Extract the (X, Y) coordinate from the center of the cell holding the provided text.  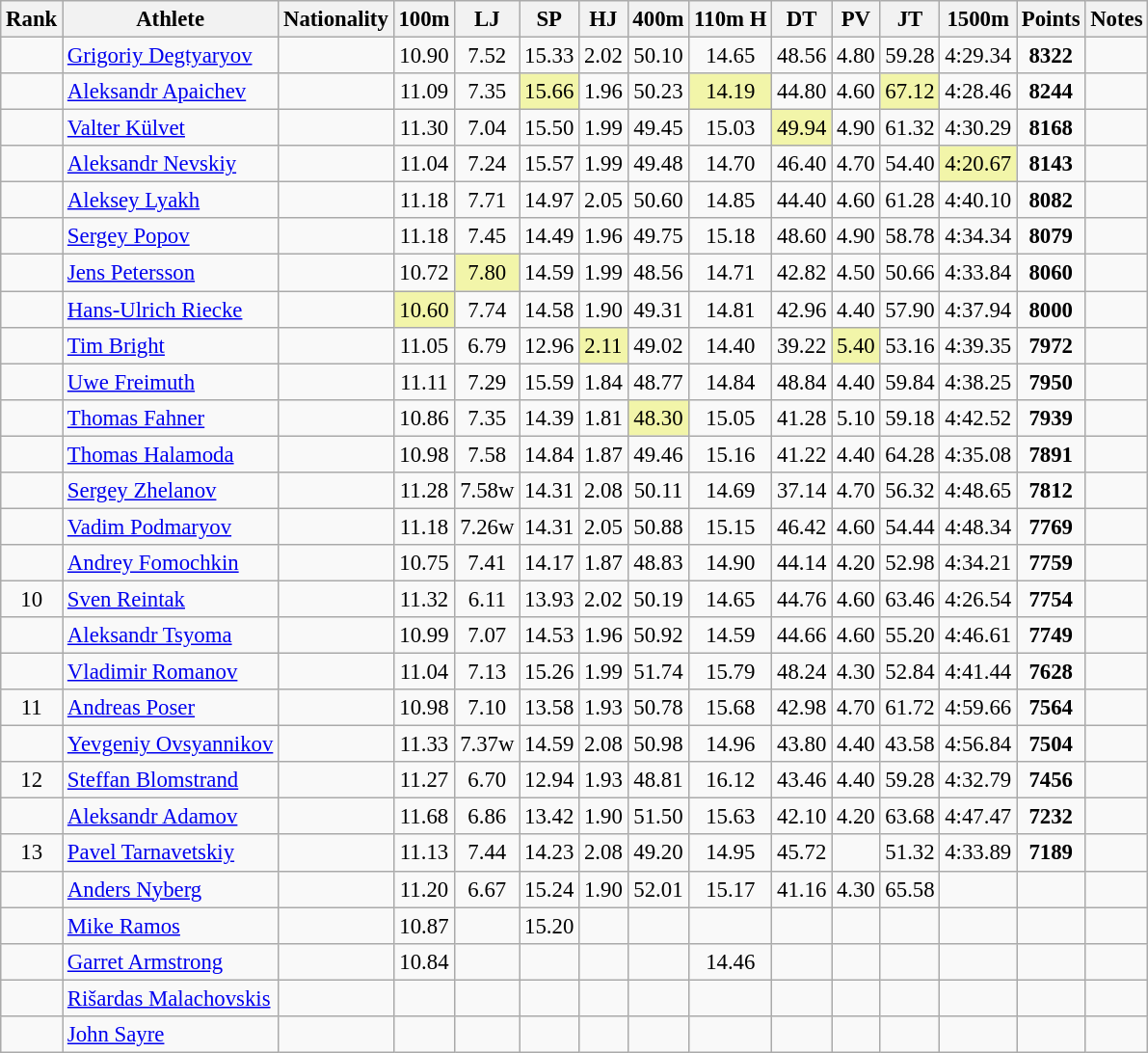
46.42 (802, 526)
7456 (1051, 780)
12.96 (549, 345)
DT (802, 19)
11.28 (424, 491)
7.10 (488, 708)
4:33.89 (978, 853)
50.78 (658, 708)
Uwe Freimuth (171, 382)
11.20 (424, 889)
51.32 (910, 853)
7232 (1051, 817)
1.84 (603, 382)
7.24 (488, 164)
15.24 (549, 889)
7.58w (488, 491)
7950 (1051, 382)
15.63 (731, 817)
44.14 (802, 563)
48.83 (658, 563)
Athlete (171, 19)
50.60 (658, 201)
4:38.25 (978, 382)
56.32 (910, 491)
11.09 (424, 92)
52.98 (910, 563)
7.07 (488, 635)
7.44 (488, 853)
6.70 (488, 780)
43.58 (910, 744)
15.66 (549, 92)
61.28 (910, 201)
7.58 (488, 454)
7.13 (488, 672)
15.16 (731, 454)
13.93 (549, 599)
11.13 (424, 853)
59.18 (910, 418)
50.11 (658, 491)
2.11 (603, 345)
14.49 (549, 236)
42.10 (802, 817)
HJ (603, 19)
12 (32, 780)
7972 (1051, 345)
15.18 (731, 236)
14.53 (549, 635)
5.40 (856, 345)
Garret Armstrong (171, 961)
Tim Bright (171, 345)
11.30 (424, 128)
400m (658, 19)
8082 (1051, 201)
49.94 (802, 128)
65.58 (910, 889)
4:56.84 (978, 744)
49.45 (658, 128)
7.45 (488, 236)
61.72 (910, 708)
63.68 (910, 817)
7759 (1051, 563)
7812 (1051, 491)
4:39.35 (978, 345)
42.96 (802, 310)
Thomas Halamoda (171, 454)
41.16 (802, 889)
54.44 (910, 526)
64.28 (910, 454)
Yevgeniy Ovsyannikov (171, 744)
7.04 (488, 128)
49.31 (658, 310)
16.12 (731, 780)
11.27 (424, 780)
52.84 (910, 672)
Pavel Tarnavetskiy (171, 853)
58.78 (910, 236)
4:35.08 (978, 454)
10.99 (424, 635)
14.23 (549, 853)
15.79 (731, 672)
15.26 (549, 672)
11.68 (424, 817)
7749 (1051, 635)
7939 (1051, 418)
4.80 (856, 56)
Aleksey Lyakh (171, 201)
54.40 (910, 164)
Andrey Fomochkin (171, 563)
11.05 (424, 345)
15.59 (549, 382)
8168 (1051, 128)
Sergey Popov (171, 236)
6.11 (488, 599)
48.24 (802, 672)
6.67 (488, 889)
6.79 (488, 345)
7504 (1051, 744)
41.22 (802, 454)
Notes (1116, 19)
52.01 (658, 889)
JT (910, 19)
4:46.61 (978, 635)
Anders Nyberg (171, 889)
4:48.65 (978, 491)
8143 (1051, 164)
4:37.94 (978, 310)
49.20 (658, 853)
7891 (1051, 454)
Points (1051, 19)
4:48.34 (978, 526)
43.80 (802, 744)
7.41 (488, 563)
49.02 (658, 345)
Aleksandr Tsyoma (171, 635)
Nationality (335, 19)
10.84 (424, 961)
6.86 (488, 817)
7189 (1051, 853)
5.10 (856, 418)
7.37w (488, 744)
50.10 (658, 56)
48.30 (658, 418)
57.90 (910, 310)
41.28 (802, 418)
48.81 (658, 780)
1.81 (603, 418)
42.82 (802, 273)
4:59.66 (978, 708)
50.23 (658, 92)
14.58 (549, 310)
10.72 (424, 273)
10.75 (424, 563)
43.46 (802, 780)
4.50 (856, 273)
53.16 (910, 345)
SP (549, 19)
55.20 (910, 635)
14.70 (731, 164)
44.80 (802, 92)
14.46 (731, 961)
14.97 (549, 201)
1500m (978, 19)
45.72 (802, 853)
Aleksandr Adamov (171, 817)
12.94 (549, 780)
Sergey Zhelanov (171, 491)
7.26w (488, 526)
15.15 (731, 526)
14.19 (731, 92)
59.84 (910, 382)
7628 (1051, 672)
15.17 (731, 889)
46.40 (802, 164)
11.33 (424, 744)
61.32 (910, 128)
15.20 (549, 926)
13 (32, 853)
Rank (32, 19)
7.52 (488, 56)
15.68 (731, 708)
7.80 (488, 273)
15.50 (549, 128)
Grigoriy Degtyaryov (171, 56)
7754 (1051, 599)
48.84 (802, 382)
7.29 (488, 382)
7769 (1051, 526)
14.71 (731, 273)
15.05 (731, 418)
14.85 (731, 201)
Aleksandr Nevskiy (171, 164)
10.87 (424, 926)
Rišardas Malachovskis (171, 998)
14.95 (731, 853)
42.98 (802, 708)
7564 (1051, 708)
50.88 (658, 526)
Vladimir Romanov (171, 672)
4:34.34 (978, 236)
Jens Petersson (171, 273)
4:28.46 (978, 92)
39.22 (802, 345)
Thomas Fahner (171, 418)
14.17 (549, 563)
4:30.29 (978, 128)
8060 (1051, 273)
14.81 (731, 310)
8244 (1051, 92)
John Sayre (171, 1035)
37.14 (802, 491)
48.60 (802, 236)
PV (856, 19)
50.92 (658, 635)
8079 (1051, 236)
4:32.79 (978, 780)
Andreas Poser (171, 708)
4:40.10 (978, 201)
Vadim Podmaryov (171, 526)
51.50 (658, 817)
14.39 (549, 418)
15.03 (731, 128)
4:29.34 (978, 56)
10 (32, 599)
Aleksandr Apaichev (171, 92)
10.90 (424, 56)
Sven Reintak (171, 599)
44.40 (802, 201)
50.19 (658, 599)
50.66 (910, 273)
10.60 (424, 310)
44.76 (802, 599)
14.40 (731, 345)
49.75 (658, 236)
Steffan Blomstrand (171, 780)
Mike Ramos (171, 926)
13.42 (549, 817)
8000 (1051, 310)
Valter Külvet (171, 128)
4:34.21 (978, 563)
51.74 (658, 672)
110m H (731, 19)
7.74 (488, 310)
50.98 (658, 744)
14.69 (731, 491)
48.77 (658, 382)
11.32 (424, 599)
4:26.54 (978, 599)
49.48 (658, 164)
8322 (1051, 56)
Hans-Ulrich Riecke (171, 310)
10.86 (424, 418)
15.57 (549, 164)
LJ (488, 19)
11 (32, 708)
4:20.67 (978, 164)
44.66 (802, 635)
7.71 (488, 201)
4:41.44 (978, 672)
4:33.84 (978, 273)
100m (424, 19)
13.58 (549, 708)
49.46 (658, 454)
4:47.47 (978, 817)
11.11 (424, 382)
14.96 (731, 744)
15.33 (549, 56)
63.46 (910, 599)
67.12 (910, 92)
14.90 (731, 563)
4:42.52 (978, 418)
